Extract the [x, y] coordinate from the center of the cell holding the provided text.  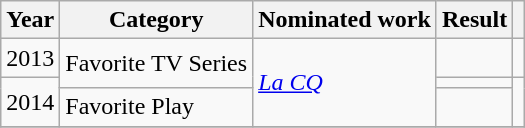
Category [156, 20]
2014 [30, 102]
Favorite Play [156, 107]
Result [474, 20]
La CQ [345, 82]
Favorite TV Series [156, 64]
2013 [30, 58]
Nominated work [345, 20]
Year [30, 20]
